For the text-containing cell, return its midpoint in [X, Y] coordinate format. 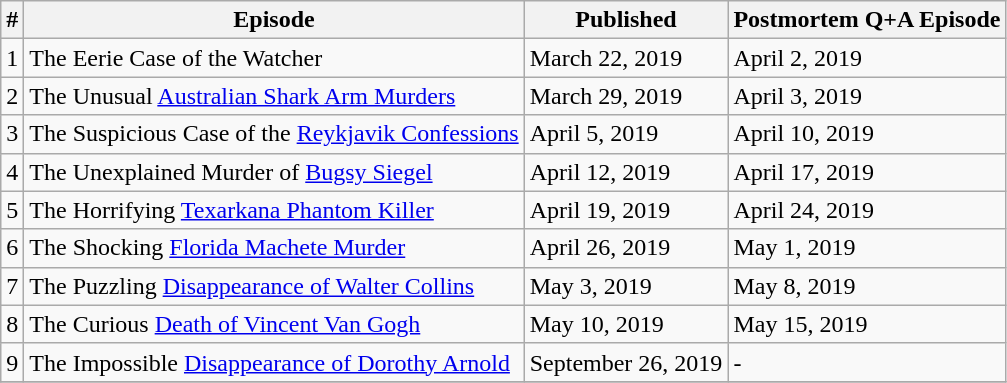
Episode [274, 20]
5 [12, 210]
May 1, 2019 [867, 248]
The Puzzling Disappearance of Walter Collins [274, 286]
3 [12, 134]
April 12, 2019 [626, 172]
The Eerie Case of the Watcher [274, 58]
9 [12, 362]
The Unusual Australian Shark Arm Murders [274, 96]
1 [12, 58]
May 8, 2019 [867, 286]
Postmortem Q+A Episode [867, 20]
The Shocking Florida Machete Murder [274, 248]
April 2, 2019 [867, 58]
7 [12, 286]
March 22, 2019 [626, 58]
April 24, 2019 [867, 210]
The Curious Death of Vincent Van Gogh [274, 324]
April 5, 2019 [626, 134]
March 29, 2019 [626, 96]
The Impossible Disappearance of Dorothy Arnold [274, 362]
Published [626, 20]
- [867, 362]
8 [12, 324]
The Suspicious Case of the Reykjavik Confessions [274, 134]
April 26, 2019 [626, 248]
May 3, 2019 [626, 286]
May 15, 2019 [867, 324]
The Unexplained Murder of Bugsy Siegel [274, 172]
# [12, 20]
April 17, 2019 [867, 172]
April 3, 2019 [867, 96]
The Horrifying Texarkana Phantom Killer [274, 210]
April 10, 2019 [867, 134]
April 19, 2019 [626, 210]
May 10, 2019 [626, 324]
September 26, 2019 [626, 362]
4 [12, 172]
2 [12, 96]
6 [12, 248]
